Pinpoint the cell where the given text exists, returning its [X, Y] midpoint coordinate. 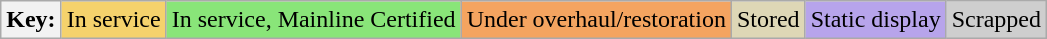
Scrapped [996, 20]
Under overhaul/restoration [596, 20]
In service, Mainline Certified [314, 20]
Static display [876, 20]
Stored [768, 20]
In service [114, 20]
Key: [31, 20]
